Return the (x, y) coordinate for the center point of the cell that contains the specified text.  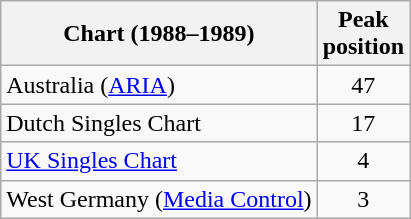
Dutch Singles Chart (159, 123)
4 (363, 161)
Australia (ARIA) (159, 85)
3 (363, 199)
Peakposition (363, 34)
17 (363, 123)
West Germany (Media Control) (159, 199)
UK Singles Chart (159, 161)
47 (363, 85)
Chart (1988–1989) (159, 34)
